Detect which cell encompasses the target text, then output its (x, y) center coordinate. 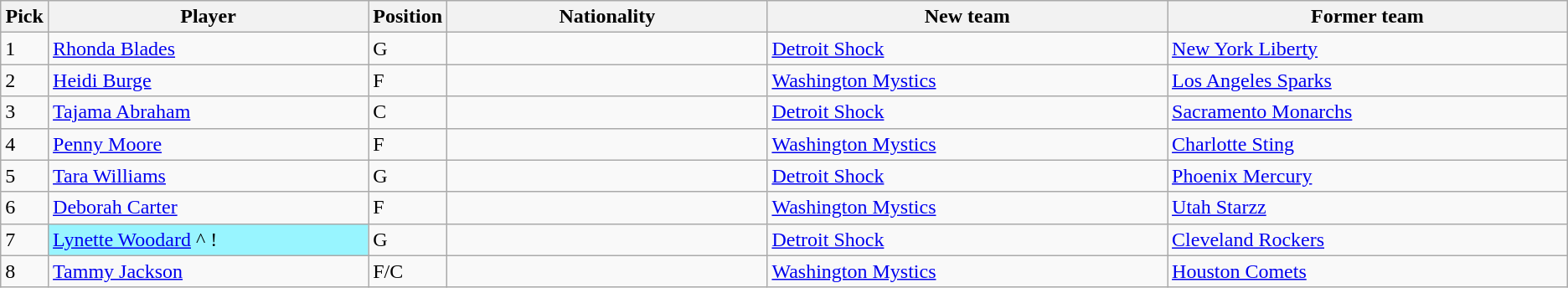
New team (967, 17)
5 (25, 176)
F/C (408, 271)
Tara Williams (209, 176)
Sacramento Monarchs (1368, 112)
Pick (25, 17)
8 (25, 271)
Rhonda Blades (209, 49)
3 (25, 112)
2 (25, 80)
6 (25, 208)
4 (25, 144)
Utah Starzz (1368, 208)
Charlotte Sting (1368, 144)
Former team (1368, 17)
Heidi Burge (209, 80)
Phoenix Mercury (1368, 176)
Player (209, 17)
Tajama Abraham (209, 112)
Houston Comets (1368, 271)
C (408, 112)
Tammy Jackson (209, 271)
Position (408, 17)
Lynette Woodard ^ ! (209, 239)
Penny Moore (209, 144)
New York Liberty (1368, 49)
Deborah Carter (209, 208)
7 (25, 239)
1 (25, 49)
Cleveland Rockers (1368, 239)
Los Angeles Sparks (1368, 80)
Nationality (607, 17)
